Return the (X, Y) coordinate for the center point of the cell that contains the specified text.  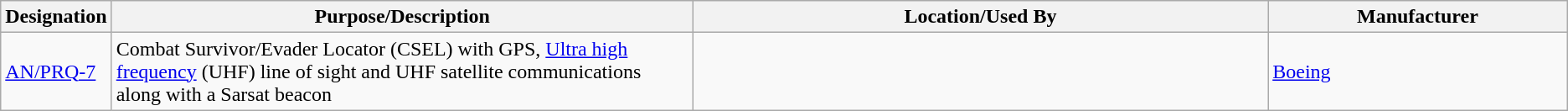
Purpose/Description (402, 17)
Manufacturer (1418, 17)
Designation (56, 17)
AN/PRQ-7 (56, 71)
Location/Used By (980, 17)
Combat Survivor/Evader Locator (CSEL) with GPS, Ultra high frequency (UHF) line of sight and UHF satellite communications along with a Sarsat beacon (402, 71)
Boeing (1418, 71)
